Scan for the cell matching the given text and deliver its [x, y] coordinate at center. 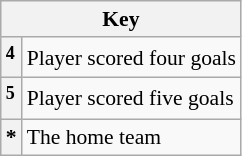
4 [12, 58]
* [12, 137]
Player scored four goals [132, 58]
Key [121, 19]
Player scored five goals [132, 98]
5 [12, 98]
The home team [132, 137]
